Scan for the cell matching the given text and deliver its (x, y) coordinate at center. 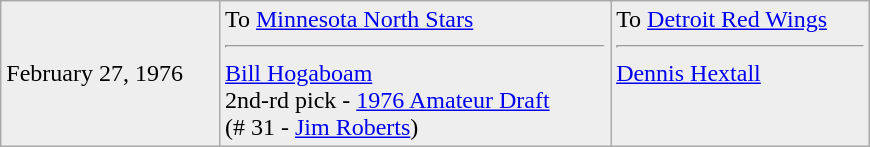
To Detroit Red WingsDennis Hextall (740, 74)
To Minnesota North StarsBill Hogaboam2nd-rd pick - 1976 Amateur Draft(# 31 - Jim Roberts) (414, 74)
February 27, 1976 (110, 74)
